Find where the given text appears and provide that cell's center as (x, y) coordinate. 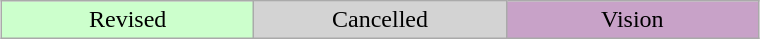
Cancelled (380, 20)
Revised (128, 20)
Vision (632, 20)
